Capture the cell that displays the provided text and extract its (X, Y) central coordinate. 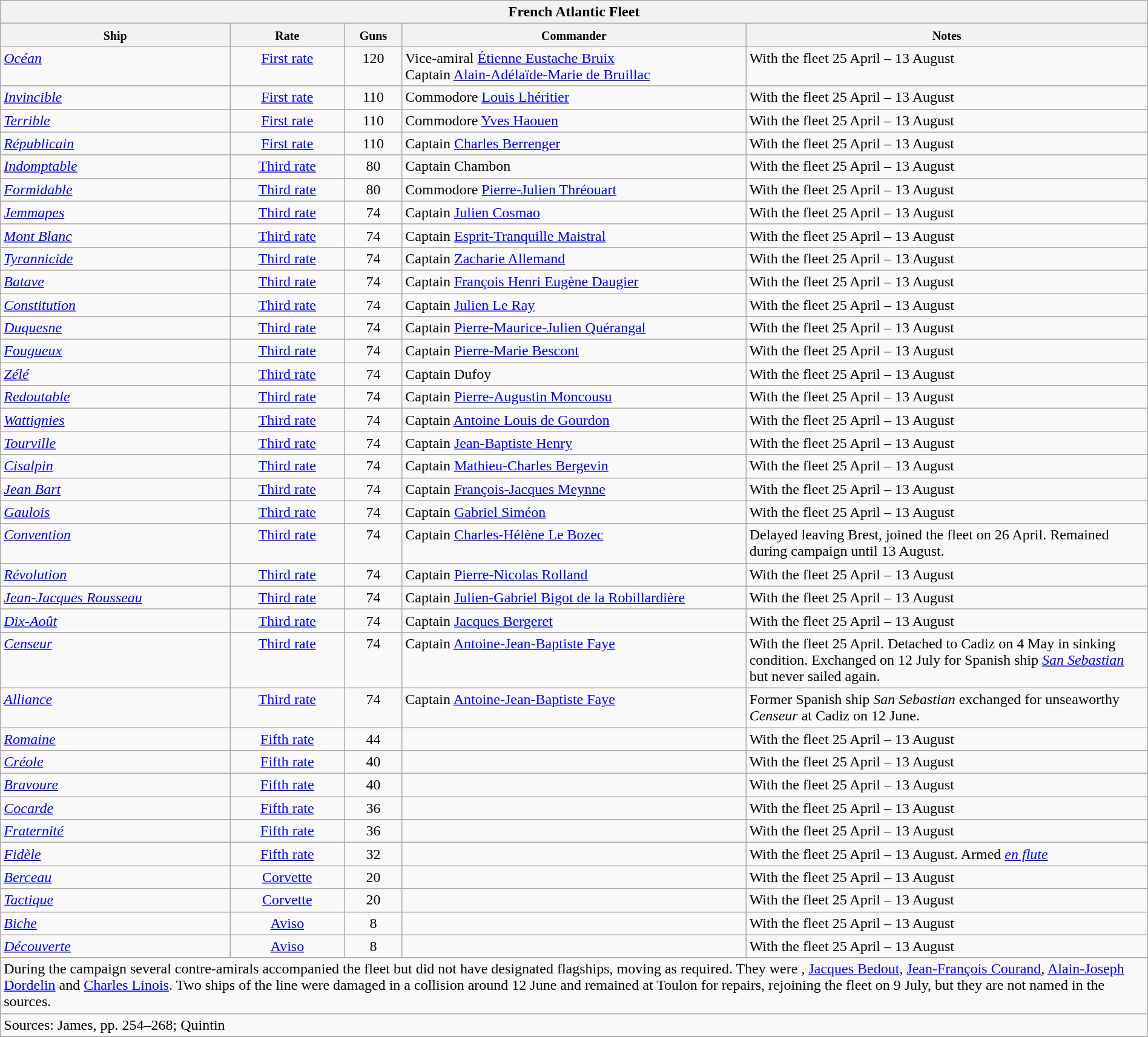
Tourville (115, 443)
Jean Bart (115, 489)
Biche (115, 923)
Cisalpin (115, 466)
Captain Pierre-Marie Bescont (574, 351)
Indomptable (115, 166)
Captain Gabriel Siméon (574, 512)
Captain Charles-Hélène Le Bozec (574, 544)
Zélé (115, 374)
Captain Jean-Baptiste Henry (574, 443)
Censeur (115, 660)
Captain Julien-Gabriel Bigot de la Robillardière (574, 598)
Sources: James, pp. 254–268; Quintin (574, 1025)
Commodore Louis Lhéritier (574, 97)
Notes (947, 35)
Romaine (115, 739)
Mont Blanc (115, 235)
Cocarde (115, 808)
Commander (574, 35)
Commodore Pierre-Julien Thréouart (574, 189)
Formidable (115, 189)
Guns (373, 35)
With the fleet 25 April – 13 August. Armed en flute (947, 854)
Jemmapes (115, 212)
Tactique (115, 900)
Dix-Août (115, 621)
With the fleet 25 April. Detached to Cadiz on 4 May in sinking condition. Exchanged on 12 July for Spanish ship San Sebastian but never sailed again. (947, 660)
120 (373, 67)
Ship (115, 35)
Captain Pierre-Augustin Moncousu (574, 397)
Captain Pierre-Nicolas Rolland (574, 574)
Former Spanish ship San Sebastian exchanged for unseaworthy Censeur at Cadiz on 12 June. (947, 707)
Captain Chambon (574, 166)
Fougueux (115, 351)
Tyrannicide (115, 258)
Jean-Jacques Rousseau (115, 598)
Océan (115, 67)
Alliance (115, 707)
French Atlantic Fleet (574, 12)
44 (373, 739)
Captain Julien Cosmao (574, 212)
Révolution (115, 574)
Créole (115, 762)
Constitution (115, 305)
Batave (115, 281)
Invincible (115, 97)
Captain Charles Berrenger (574, 143)
Terrible (115, 120)
Commodore Yves Haouen (574, 120)
Redoutable (115, 397)
Découverte (115, 946)
Rate (287, 35)
Gaulois (115, 512)
Fidèle (115, 854)
Captain Julien Le Ray (574, 305)
32 (373, 854)
Captain Mathieu-Charles Bergevin (574, 466)
Wattignies (115, 420)
Bravoure (115, 785)
Vice-amiral Étienne Eustache BruixCaptain Alain-Adélaïde-Marie de Bruillac (574, 67)
Delayed leaving Brest, joined the fleet on 26 April. Remained during campaign until 13 August. (947, 544)
Convention (115, 544)
Captain Esprit-Tranquille Maistral (574, 235)
Captain Pierre-Maurice-Julien Quérangal (574, 328)
Fraternité (115, 831)
Captain Antoine Louis de Gourdon (574, 420)
Captain Jacques Bergeret (574, 621)
Captain François-Jacques Meynne (574, 489)
Républicain (115, 143)
Captain Zacharie Allemand (574, 258)
Captain François Henri Eugène Daugier (574, 281)
Duquesne (115, 328)
Berceau (115, 877)
Captain Dufoy (574, 374)
